Output the (X, Y) coordinate of the center of the cell containing the given text.  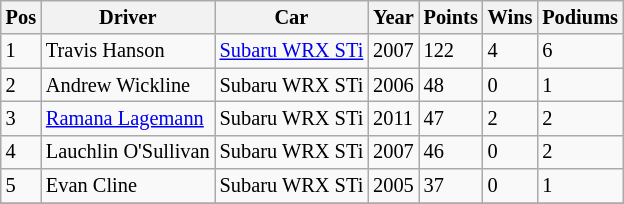
Wins (510, 17)
Points (451, 17)
2005 (393, 186)
Travis Hanson (128, 51)
37 (451, 186)
122 (451, 51)
Andrew Wickline (128, 85)
2011 (393, 118)
48 (451, 85)
46 (451, 152)
Car (292, 17)
Pos (21, 17)
Lauchlin O'Sullivan (128, 152)
Evan Cline (128, 186)
47 (451, 118)
Podiums (580, 17)
2006 (393, 85)
5 (21, 186)
Driver (128, 17)
Ramana Lagemann (128, 118)
6 (580, 51)
Year (393, 17)
3 (21, 118)
